Find where the given text appears and provide that cell's center as (x, y) coordinate. 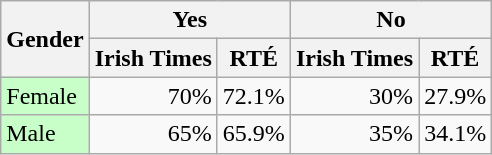
No (390, 20)
Male (45, 134)
65.9% (254, 134)
70% (153, 96)
Yes (190, 20)
35% (354, 134)
34.1% (456, 134)
72.1% (254, 96)
30% (354, 96)
Female (45, 96)
27.9% (456, 96)
Gender (45, 39)
65% (153, 134)
